Return the (x, y) coordinate for the center point of the cell that contains the specified text.  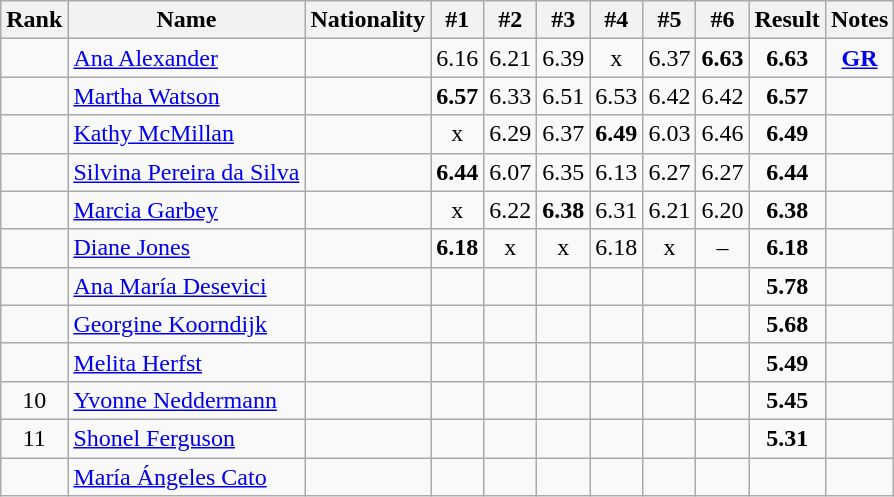
#1 (458, 20)
6.31 (616, 210)
María Ángeles Cato (186, 477)
#3 (564, 20)
Result (787, 20)
6.03 (670, 134)
#5 (670, 20)
5.78 (787, 286)
GR (859, 58)
Ana María Desevici (186, 286)
Notes (859, 20)
5.49 (787, 362)
5.31 (787, 438)
#6 (722, 20)
6.33 (510, 96)
Diane Jones (186, 248)
6.16 (458, 58)
#2 (510, 20)
Georgine Koorndijk (186, 324)
Martha Watson (186, 96)
5.45 (787, 400)
Shonel Ferguson (186, 438)
6.07 (510, 172)
11 (34, 438)
6.13 (616, 172)
6.39 (564, 58)
Ana Alexander (186, 58)
Yvonne Neddermann (186, 400)
Kathy McMillan (186, 134)
6.46 (722, 134)
#4 (616, 20)
Silvina Pereira da Silva (186, 172)
6.20 (722, 210)
Name (186, 20)
6.51 (564, 96)
Melita Herfst (186, 362)
6.35 (564, 172)
– (722, 248)
Nationality (368, 20)
6.53 (616, 96)
6.22 (510, 210)
5.68 (787, 324)
6.29 (510, 134)
Rank (34, 20)
Marcia Garbey (186, 210)
10 (34, 400)
